Capture the cell that displays the provided text and extract its (x, y) central coordinate. 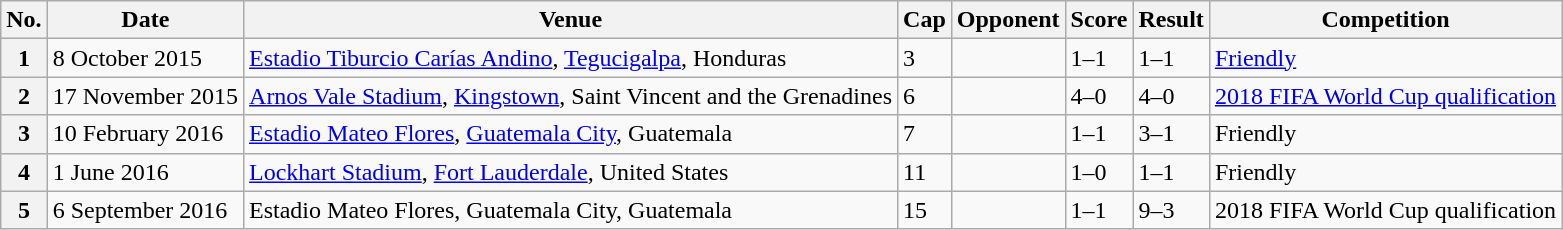
Score (1099, 20)
9–3 (1171, 210)
15 (925, 210)
4 (24, 172)
Date (145, 20)
Arnos Vale Stadium, Kingstown, Saint Vincent and the Grenadines (571, 96)
Estadio Tiburcio Carías Andino, Tegucigalpa, Honduras (571, 58)
1 June 2016 (145, 172)
17 November 2015 (145, 96)
Lockhart Stadium, Fort Lauderdale, United States (571, 172)
8 October 2015 (145, 58)
1 (24, 58)
Venue (571, 20)
No. (24, 20)
6 September 2016 (145, 210)
1–0 (1099, 172)
Opponent (1008, 20)
Cap (925, 20)
2 (24, 96)
6 (925, 96)
Result (1171, 20)
10 February 2016 (145, 134)
3–1 (1171, 134)
Competition (1385, 20)
5 (24, 210)
11 (925, 172)
7 (925, 134)
